Search for the cell housing the specified text and yield its [x, y] center coordinate. 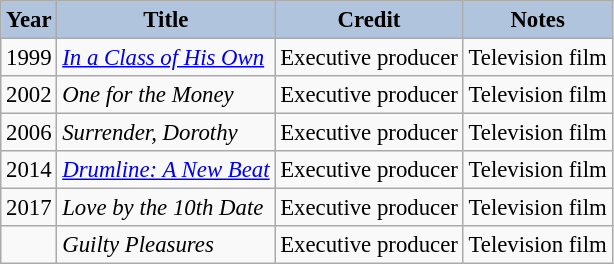
Surrender, Dorothy [166, 133]
2017 [29, 208]
2006 [29, 133]
Title [166, 20]
Year [29, 20]
Credit [369, 20]
Drumline: A New Beat [166, 170]
Guilty Pleasures [166, 245]
Love by the 10th Date [166, 208]
One for the Money [166, 95]
1999 [29, 58]
Notes [538, 20]
In a Class of His Own [166, 58]
2014 [29, 170]
2002 [29, 95]
